Detect which cell encompasses the target text, then output its [X, Y] center coordinate. 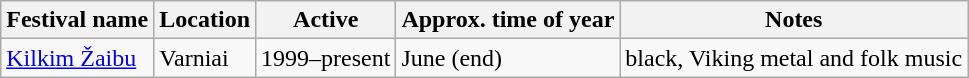
June (end) [508, 58]
Notes [794, 20]
black, Viking metal and folk music [794, 58]
Kilkim Žaibu [78, 58]
1999–present [326, 58]
Festival name [78, 20]
Active [326, 20]
Location [205, 20]
Approx. time of year [508, 20]
Varniai [205, 58]
